Detect which cell encompasses the target text, then output its [x, y] center coordinate. 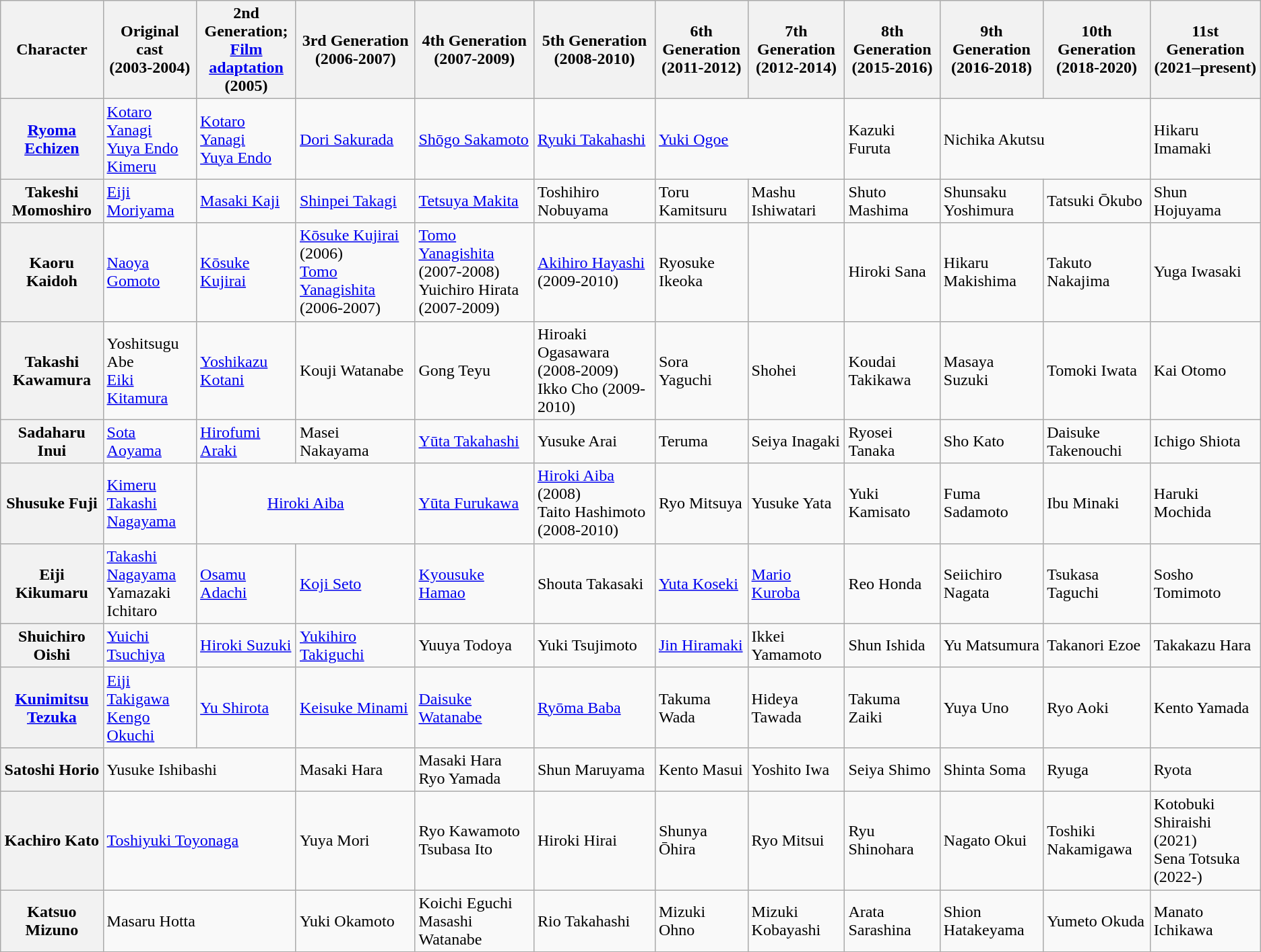
Katsuo Mizuno [52, 921]
Nagato Okui [992, 840]
Haruki Mochida [1205, 504]
Hideya Tawada [796, 707]
Shuichiro Oishi [52, 645]
Toshiyuki Toyonaga [199, 840]
Takanori Ezoe [1097, 645]
Mario Kuroba [796, 583]
Shouta Takasaki [594, 583]
Kyousuke Hamao [474, 583]
Toshiki Nakamigawa [1097, 840]
Gong Teyu [474, 370]
Ryoma Echizen [52, 139]
Shohei [796, 370]
Yuya Mori [355, 840]
Ryota [1205, 769]
Teruma [701, 442]
Hiroki Sana [892, 272]
Sadaharu Inui [52, 442]
Yuki Kamisato [892, 504]
Hiroki Aiba (2008)Taito Hashimoto (2008-2010) [594, 504]
Kachiro Kato [52, 840]
Original cast(2003-2004) [150, 50]
Yūta Furukawa [474, 504]
Nichika Akutsu [1045, 139]
Yusuke Arai [594, 442]
Tomoki Iwata [1097, 370]
Masaya Suzuki [992, 370]
Seiya Shimo [892, 769]
Yuya Uno [992, 707]
Yu Matsumura [992, 645]
Akihiro Hayashi (2009-2010) [594, 272]
Ryu Shinohara [892, 840]
Takakazu Hara [1205, 645]
Seiichiro Nagata [992, 583]
Yuki Okamoto [355, 921]
Shunsaku Yoshimura [992, 201]
3rd Generation(2006-2007) [355, 50]
Fuma Sadamoto [992, 504]
Yuuya Todoya [474, 645]
Manato Ichikawa [1205, 921]
Kotobuki Shiraishi (2021)Sena Totsuka (2022-) [1205, 840]
Ryosei Tanaka [892, 442]
10th Generation(2018-2020) [1097, 50]
Ikkei Yamamoto [796, 645]
Shun Maruyama [594, 769]
Daisuke Watanabe [474, 707]
Yusuke Yata [796, 504]
Koichi EguchiMasashi Watanabe [474, 921]
Rio Takahashi [594, 921]
11st Generation(2021–present) [1205, 50]
Seiya Inagaki [796, 442]
Kōsuke Kujirai [247, 272]
Ryōma Baba [594, 707]
Ryuki Takahashi [594, 139]
Naoya Gomoto [150, 272]
Ryo Mitsui [796, 840]
Yuta Koseki [701, 583]
Kai Otomo [1205, 370]
5th Generation(2008-2010) [594, 50]
Tsukasa Taguchi [1097, 583]
Toru Kamitsuru [701, 201]
Kōsuke Kujirai (2006)Tomo Yanagishita (2006-2007) [355, 272]
Shion Hatakeyama [992, 921]
Ryo KawamotoTsubasa Ito [474, 840]
Takeshi Momoshiro [52, 201]
7th Generation(2012-2014) [796, 50]
Shuto Mashima [892, 201]
Tatsuki Ōkubo [1097, 201]
8th Generation(2015-2016) [892, 50]
Sota Aoyama [150, 442]
Shun Hojuyama [1205, 201]
Ryosuke Ikeoka [701, 272]
Shusuke Fuji [52, 504]
Satoshi Horio [52, 769]
Yuki Ogoe [749, 139]
Dori Sakurada [355, 139]
Yuga Iwasaki [1205, 272]
Yumeto Okuda [1097, 921]
Ibu Minaki [1097, 504]
Character [52, 50]
Masaru Hotta [199, 921]
Koudai Takikawa [892, 370]
Kouji Watanabe [355, 370]
Mizuki Kobayashi [796, 921]
Hikaru Imamaki [1205, 139]
Hiroki Suzuki [247, 645]
Masaki HaraRyo Yamada [474, 769]
Shinta Soma [992, 769]
Osamu Adachi [247, 583]
Ryuga [1097, 769]
Yuki Tsujimoto [594, 645]
Ichigo Shiota [1205, 442]
KimeruTakashi Nagayama [150, 504]
Yoshitsugu AbeEiki Kitamura [150, 370]
Yūta Takahashi [474, 442]
Shunya Ōhira [701, 840]
Masaki Kaji [247, 201]
Koji Seto [355, 583]
Shōgo Sakamoto [474, 139]
Kaoru Kaidoh [52, 272]
Toshihiro Nobuyama [594, 201]
Shinpei Takagi [355, 201]
Kento Yamada [1205, 707]
Eiji TakigawaKengo Okuchi [150, 707]
Kotaro YanagiYuya EndoKimeru [150, 139]
Kunimitsu Tezuka [52, 707]
Hiroaki Ogasawara (2008-2009) Ikko Cho (2009-2010) [594, 370]
Mashu Ishiwatari [796, 201]
9th Generation(2016-2018) [992, 50]
Shun Ishida [892, 645]
Masaki Hara [355, 769]
Yoshito Iwa [796, 769]
Hiroki Hirai [594, 840]
Takuma Zaiki [892, 707]
Kotaro YanagiYuya Endo [247, 139]
Hiroki Aiba [306, 504]
Eiji Moriyama [150, 201]
Takuto Nakajima [1097, 272]
Eiji Kikumaru [52, 583]
6th Generation(2011-2012) [701, 50]
Daisuke Takenouchi [1097, 442]
Keisuke Minami [355, 707]
Yusuke Ishibashi [199, 769]
Masei Nakayama [355, 442]
Takuma Wada [701, 707]
Sho Kato [992, 442]
Tomo Yanagishita (2007-2008)Yuichiro Hirata (2007-2009) [474, 272]
Yuichi Tsuchiya [150, 645]
Sora Yaguchi [701, 370]
Arata Sarashina [892, 921]
Kento Masui [701, 769]
Kazuki Furuta [892, 139]
Takashi NagayamaYamazaki Ichitaro [150, 583]
Yukihiro Takiguchi [355, 645]
Jin Hiramaki [701, 645]
Reo Honda [892, 583]
Yu Shirota [247, 707]
2nd Generation;Film adaptation(2005) [247, 50]
Sosho Tomimoto [1205, 583]
Ryo Mitsuya [701, 504]
Yoshikazu Kotani [247, 370]
Tetsuya Makita [474, 201]
Hikaru Makishima [992, 272]
4th Generation(2007-2009) [474, 50]
Mizuki Ohno [701, 921]
Ryo Aoki [1097, 707]
Hirofumi Araki [247, 442]
Takashi Kawamura [52, 370]
